Locate the cell with the specified text and output its (X, Y) center coordinate. 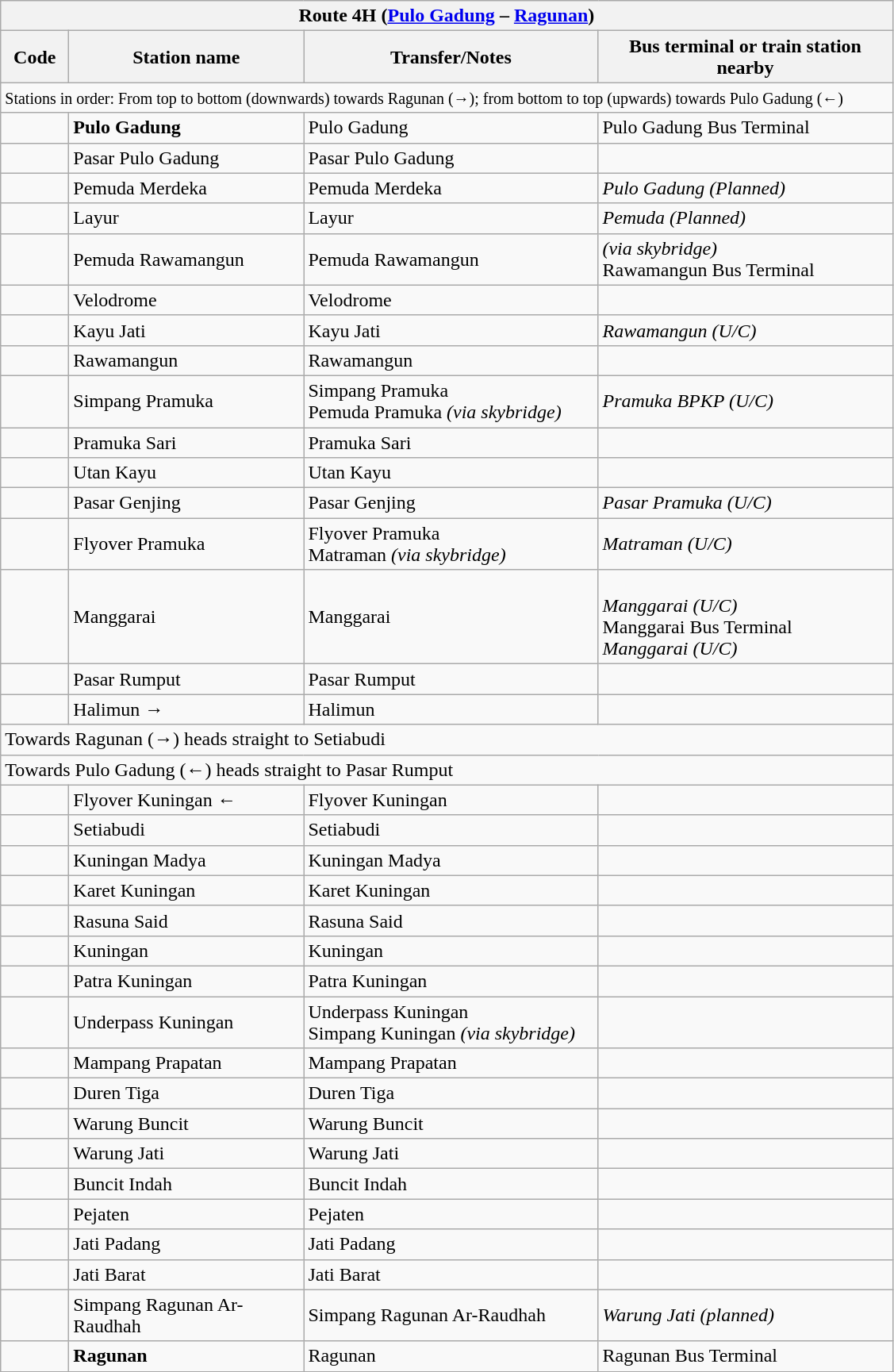
Halimun → (186, 709)
Towards Ragunan (→) heads straight to Setiabudi (447, 740)
Code (35, 57)
Pramuka BPKP (U/C) (746, 402)
Pulo Gadung Bus Terminal (746, 128)
Stations in order: From top to bottom (downwards) towards Ragunan (→); from bottom to top (upwards) towards Pulo Gadung (←) (447, 98)
Underpass Kuningan (186, 1022)
Warung Jati (planned) (746, 1316)
Halimun (451, 709)
Underpass Kuningan Simpang Kuningan (via skybridge) (451, 1022)
Bus terminal or train station nearby (746, 57)
Pulo Gadung (Planned) (746, 188)
Ragunan Bus Terminal (746, 1356)
(via skybridge) Rawamangun Bus Terminal (746, 259)
Station name (186, 57)
Pemuda (Planned) (746, 218)
Flyover Kuningan (451, 800)
Route 4H (Pulo Gadung – Ragunan) (447, 16)
Flyover Pramuka Matraman (via skybridge) (451, 544)
Manggarai (U/C) Manggarai Bus Terminal Manggarai (U/C) (746, 617)
Simpang Pramuka Pemuda Pramuka (via skybridge) (451, 402)
Rawamangun (U/C) (746, 330)
Transfer/Notes (451, 57)
Pasar Pramuka (U/C) (746, 503)
Simpang Pramuka (186, 402)
Towards Pulo Gadung (←) heads straight to Pasar Rumput (447, 770)
Flyover Pramuka (186, 544)
Matraman (U/C) (746, 544)
Flyover Kuningan ← (186, 800)
